Extract the [x, y] coordinate from the center of the cell holding the provided text.  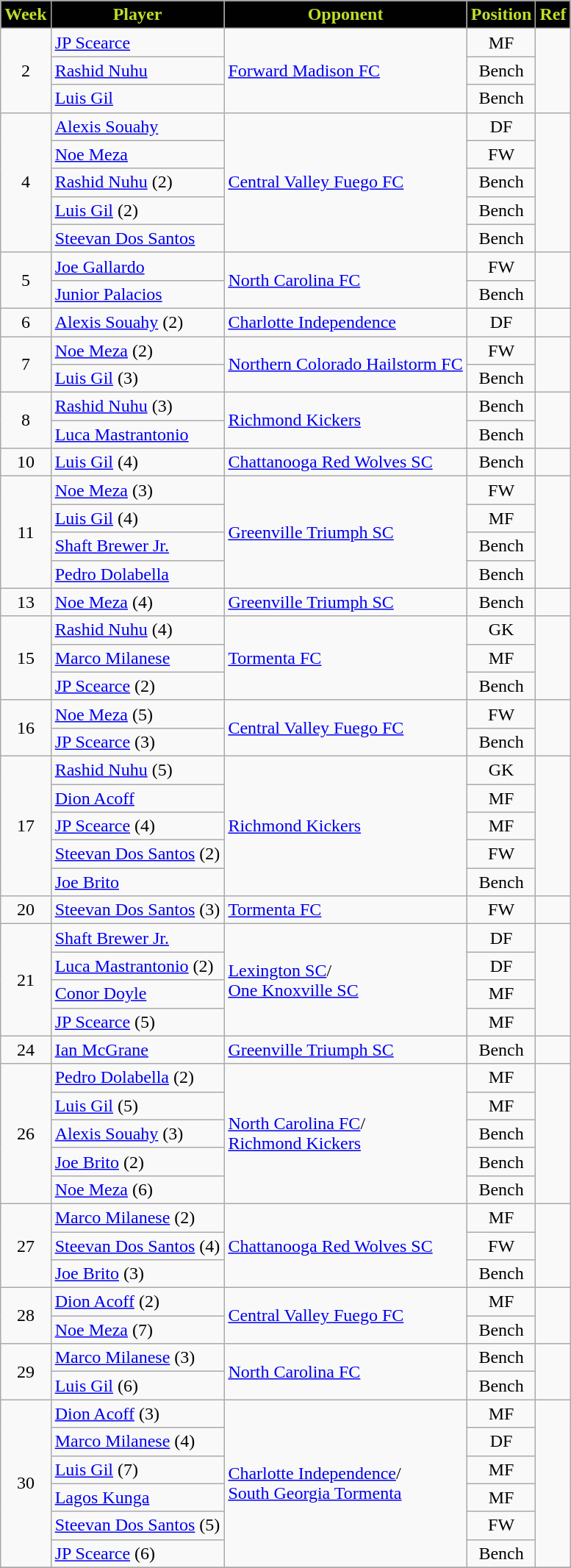
Steevan Dos Santos (3) [137, 910]
Rashid Nuhu (4) [137, 630]
4 [26, 182]
Marco Milanese (4) [137, 1442]
Conor Doyle [137, 994]
Rashid Nuhu (2) [137, 182]
Dion Acoff (2) [137, 1302]
16 [26, 728]
Luis Gil (6) [137, 1386]
Luis Gil (7) [137, 1469]
North Carolina FC/Richmond Kickers [345, 1134]
Charlotte Independence/South Georgia Tormenta [345, 1483]
Luis Gil [137, 99]
Pedro Dolabella [137, 574]
28 [26, 1316]
Noe Meza (7) [137, 1330]
Luca Mastrantonio [137, 434]
Pedro Dolabella (2) [137, 1078]
Position [501, 15]
11 [26, 532]
Alexis Souahy (2) [137, 322]
Noe Meza (3) [137, 490]
Dion Acoff (3) [137, 1414]
Northern Colorado Hailstorm FC [345, 365]
Marco Milanese (3) [137, 1358]
Luis Gil (5) [137, 1106]
Rashid Nuhu (5) [137, 770]
Lagos Kunga [137, 1497]
Noe Meza (6) [137, 1189]
JP Scearce (2) [137, 686]
10 [26, 462]
Rashid Nuhu (3) [137, 407]
2 [26, 71]
Joe Brito [137, 882]
20 [26, 910]
Noe Meza (5) [137, 714]
Ref [553, 15]
26 [26, 1134]
Steevan Dos Santos (5) [137, 1525]
Ian McGrane [137, 1050]
29 [26, 1372]
Luis Gil (2) [137, 210]
Junior Palacios [137, 294]
Noe Meza (2) [137, 351]
Dion Acoff [137, 798]
Opponent [345, 15]
27 [26, 1245]
30 [26, 1483]
Steevan Dos Santos (4) [137, 1246]
JP Scearce [137, 43]
Rashid Nuhu [137, 71]
7 [26, 365]
Marco Milanese (2) [137, 1217]
21 [26, 980]
6 [26, 322]
Week [26, 15]
Charlotte Independence [345, 322]
Forward Madison FC [345, 71]
Noe Meza [137, 154]
13 [26, 602]
Steevan Dos Santos [137, 238]
JP Scearce (4) [137, 826]
Alexis Souahy [137, 126]
JP Scearce (5) [137, 1022]
24 [26, 1050]
Marco Milanese [137, 658]
Alexis Souahy (3) [137, 1134]
Joe Brito (3) [137, 1274]
Lexington SC/One Knoxville SC [345, 980]
Noe Meza (4) [137, 602]
Player [137, 15]
15 [26, 658]
17 [26, 826]
Steevan Dos Santos (2) [137, 854]
Joe Gallardo [137, 266]
JP Scearce (3) [137, 742]
8 [26, 420]
Joe Brito (2) [137, 1161]
Luca Mastrantonio (2) [137, 966]
Luis Gil (3) [137, 379]
5 [26, 280]
JP Scearce (6) [137, 1553]
